Provide the [x, y] coordinate of the cell's center where the given text is located.  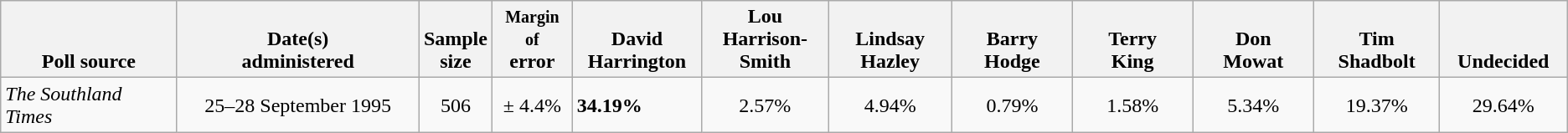
± 4.4% [532, 105]
Samplesize [456, 39]
TimShadbolt [1377, 39]
5.34% [1253, 105]
The Southland Times [89, 105]
DavidHarrington [637, 39]
1.58% [1132, 105]
29.64% [1503, 105]
0.79% [1012, 105]
Date(s)administered [298, 39]
25–28 September 1995 [298, 105]
DonMowat [1253, 39]
Poll source [89, 39]
Margin oferror [532, 39]
LouHarrison-Smith [766, 39]
LindsayHazley [890, 39]
34.19% [637, 105]
Undecided [1503, 39]
BarryHodge [1012, 39]
19.37% [1377, 105]
TerryKing [1132, 39]
2.57% [766, 105]
506 [456, 105]
4.94% [890, 105]
